Pinpoint the cell where the given text exists, returning its [x, y] midpoint coordinate. 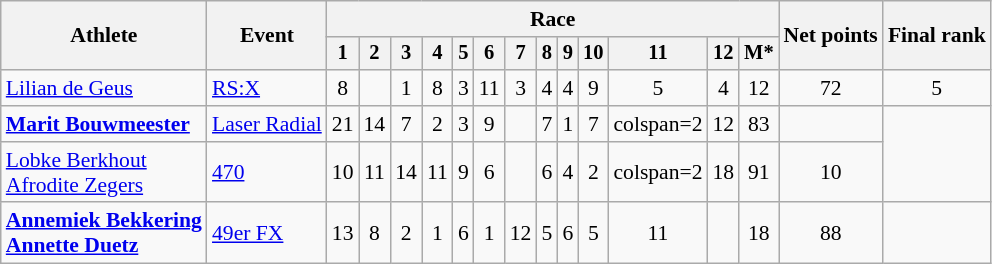
Net points [831, 36]
RS:X [267, 88]
88 [831, 234]
M* [758, 54]
83 [758, 124]
13 [343, 234]
Athlete [104, 36]
Event [267, 36]
Marit Bouwmeester [104, 124]
21 [343, 124]
Race [553, 19]
470 [267, 172]
49er FX [267, 234]
91 [758, 172]
Lilian de Geus [104, 88]
72 [831, 88]
Annemiek BekkeringAnnette Duetz [104, 234]
Laser Radial [267, 124]
Lobke BerkhoutAfrodite Zegers [104, 172]
Final rank [937, 36]
